Detect which cell encompasses the target text, then output its [X, Y] center coordinate. 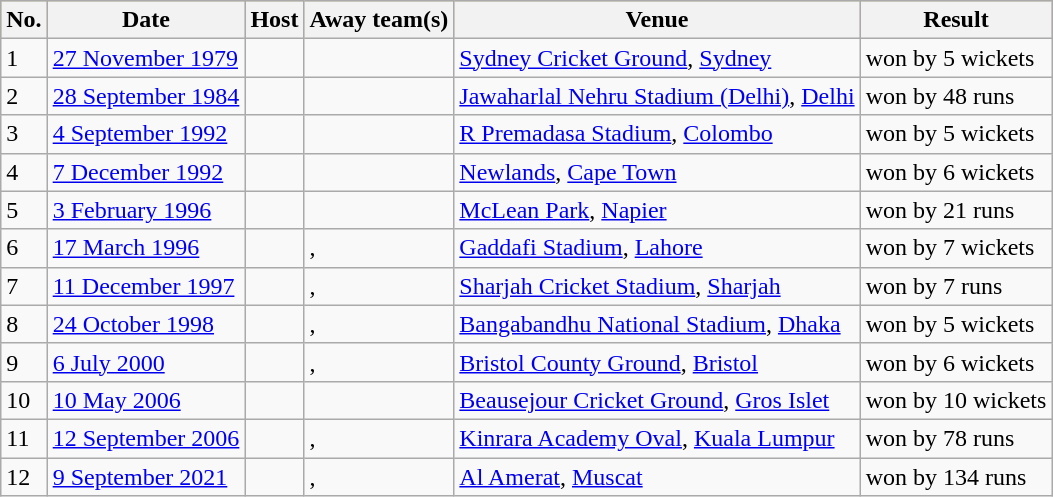
10 [24, 400]
Venue [657, 20]
9 September 2021 [146, 477]
won by 7 wickets [956, 248]
R Premadasa Stadium, Colombo [657, 134]
won by 78 runs [956, 438]
Newlands, Cape Town [657, 172]
5 [24, 210]
7 December 1992 [146, 172]
3 February 1996 [146, 210]
9 [24, 362]
McLean Park, Napier [657, 210]
won by 21 runs [956, 210]
17 March 1996 [146, 248]
6 July 2000 [146, 362]
Al Amerat, Muscat [657, 477]
won by 7 runs [956, 286]
No. [24, 20]
won by 10 wickets [956, 400]
4 September 1992 [146, 134]
Beausejour Cricket Ground, Gros Islet [657, 400]
Jawaharlal Nehru Stadium (Delhi), Delhi [657, 96]
1 [24, 58]
8 [24, 324]
10 May 2006 [146, 400]
Result [956, 20]
7 [24, 286]
Bristol County Ground, Bristol [657, 362]
Gaddafi Stadium, Lahore [657, 248]
2 [24, 96]
28 September 1984 [146, 96]
Bangabandhu National Stadium, Dhaka [657, 324]
3 [24, 134]
Host [274, 20]
6 [24, 248]
24 October 1998 [146, 324]
won by 48 runs [956, 96]
27 November 1979 [146, 58]
Date [146, 20]
Sharjah Cricket Stadium, Sharjah [657, 286]
Sydney Cricket Ground, Sydney [657, 58]
Away team(s) [379, 20]
11 [24, 438]
won by 134 runs [956, 477]
12 September 2006 [146, 438]
12 [24, 477]
11 December 1997 [146, 286]
4 [24, 172]
Kinrara Academy Oval, Kuala Lumpur [657, 438]
